Locate the cell with the specified text and output its (x, y) center coordinate. 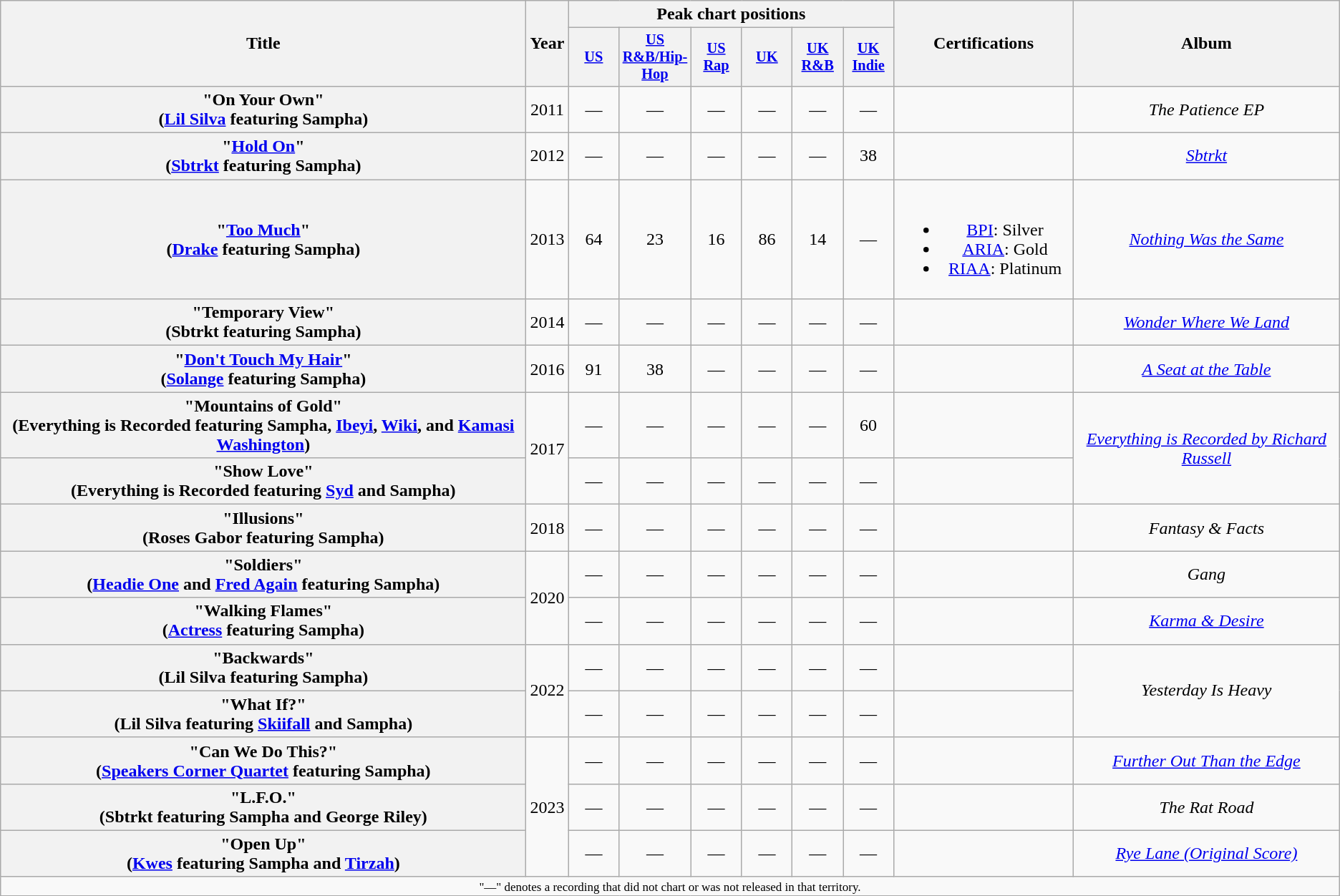
"L.F.O."(Sbtrkt featuring Sampha and George Riley) (263, 807)
"What If?"(Lil Silva featuring Skiifall and Sampha) (263, 714)
The Patience EP (1207, 109)
23 (655, 239)
60 (869, 425)
US (594, 57)
Album (1207, 44)
"Mountains of Gold"(Everything is Recorded featuring Sampha, Ibeyi, Wiki, and Kamasi Washington) (263, 425)
2018 (547, 528)
"Don't Touch My Hair"(Solange featuring Sampha) (263, 369)
"—" denotes a recording that did not chart or was not released in that territory. (670, 886)
Fantasy & Facts (1207, 528)
Wonder Where We Land (1207, 322)
"Backwards"(Lil Silva featuring Sampha) (263, 667)
Further Out Than the Edge (1207, 760)
"Open Up"(Kwes featuring Sampha and Tirzah) (263, 853)
"Illusions"(Roses Gabor featuring Sampha) (263, 528)
2016 (547, 369)
2022 (547, 691)
Title (263, 44)
USRap (716, 57)
UKR&B (817, 57)
91 (594, 369)
Certifications (984, 44)
Gang (1207, 574)
64 (594, 239)
"Hold On"(Sbtrkt featuring Sampha) (263, 156)
2020 (547, 598)
16 (716, 239)
"Walking Flames"(Actress featuring Sampha) (263, 621)
Karma & Desire (1207, 621)
"On Your Own"(Lil Silva featuring Sampha) (263, 109)
2011 (547, 109)
Nothing Was the Same (1207, 239)
Year (547, 44)
2023 (547, 807)
2012 (547, 156)
86 (767, 239)
14 (817, 239)
"Too Much"(Drake featuring Sampha) (263, 239)
Rye Lane (Original Score) (1207, 853)
BPI: SilverARIA: GoldRIAA: Platinum (984, 239)
2014 (547, 322)
A Seat at the Table (1207, 369)
"Show Love"(Everything is Recorded featuring Syd and Sampha) (263, 481)
Peak chart positions (732, 14)
The Rat Road (1207, 807)
Sbtrkt (1207, 156)
Everything is Recorded by Richard Russell (1207, 448)
Yesterday Is Heavy (1207, 691)
"Can We Do This?"(Speakers Corner Quartet featuring Sampha) (263, 760)
USR&B/Hip-Hop (655, 57)
2013 (547, 239)
UK (767, 57)
2017 (547, 448)
UKIndie (869, 57)
"Soldiers"(Headie One and Fred Again featuring Sampha) (263, 574)
"Temporary View"(Sbtrkt featuring Sampha) (263, 322)
